Return (x, y) of the center of cell containing provided text 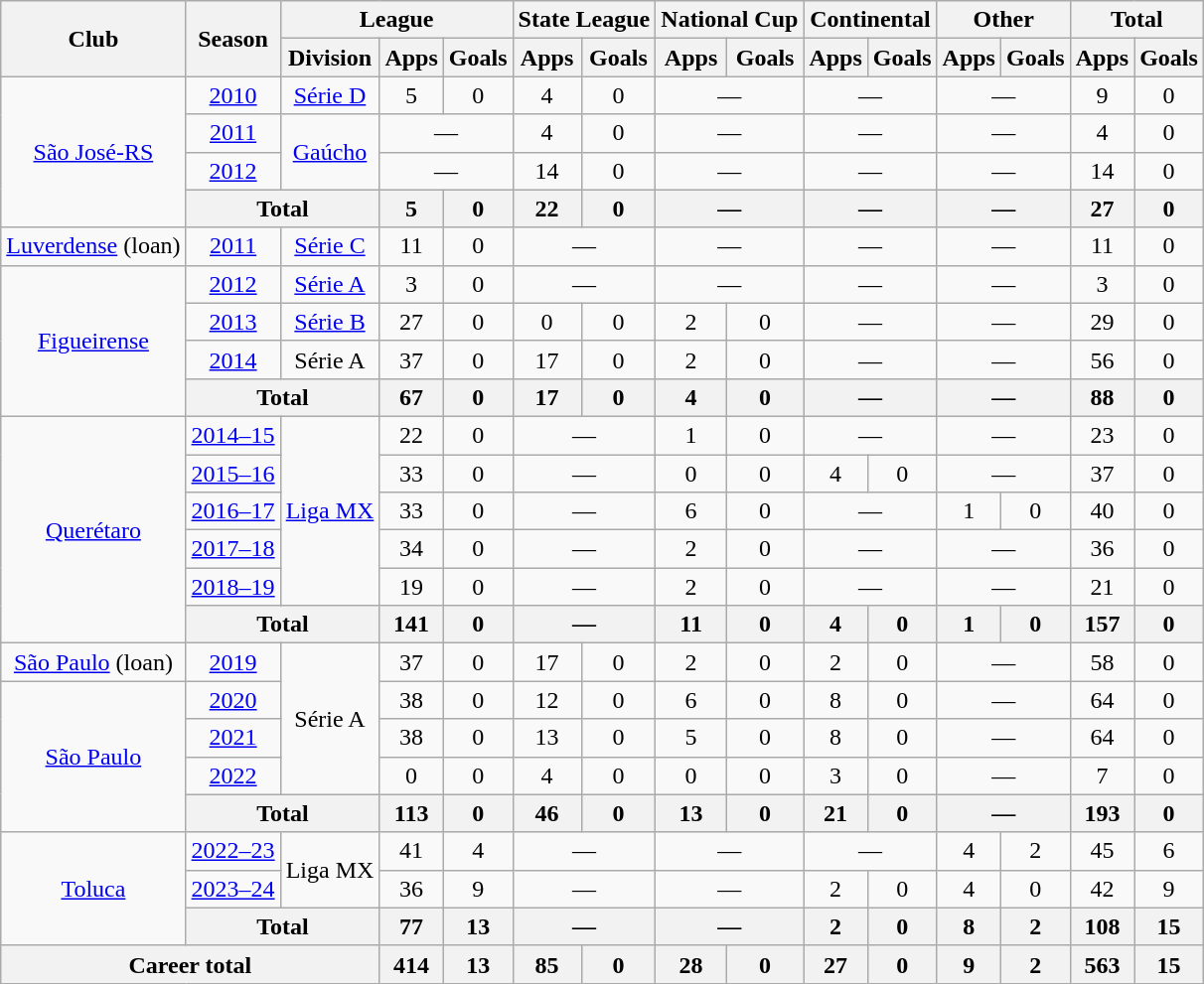
Série B (330, 322)
2022 (232, 775)
34 (411, 549)
São Paulo (loan) (93, 662)
League (396, 20)
Club (93, 39)
Season (232, 39)
2017–18 (232, 549)
Série C (330, 246)
2018–19 (232, 587)
2020 (232, 700)
45 (1102, 851)
Career total (191, 964)
56 (1102, 359)
2023–24 (232, 889)
88 (1102, 397)
40 (1102, 511)
141 (411, 625)
414 (411, 964)
2014 (232, 359)
113 (411, 813)
46 (546, 813)
2014–15 (232, 435)
Querétaro (93, 529)
7 (1102, 775)
108 (1102, 926)
Figueirense (93, 341)
77 (411, 926)
85 (546, 964)
Gaúcho (330, 152)
2021 (232, 738)
193 (1102, 813)
29 (1102, 322)
2010 (232, 95)
2019 (232, 662)
Other (1003, 20)
2015–16 (232, 474)
Luverdense (loan) (93, 246)
67 (411, 397)
23 (1102, 435)
Toluca (93, 889)
2013 (232, 322)
São Paulo (93, 757)
12 (546, 700)
Série D (330, 95)
42 (1102, 889)
157 (1102, 625)
State League (584, 20)
National Cup (729, 20)
58 (1102, 662)
Continental (870, 20)
28 (691, 964)
2016–17 (232, 511)
2022–23 (232, 851)
Division (330, 58)
41 (411, 851)
São José-RS (93, 152)
19 (411, 587)
563 (1102, 964)
